Detect which cell encompasses the target text, then output its (x, y) center coordinate. 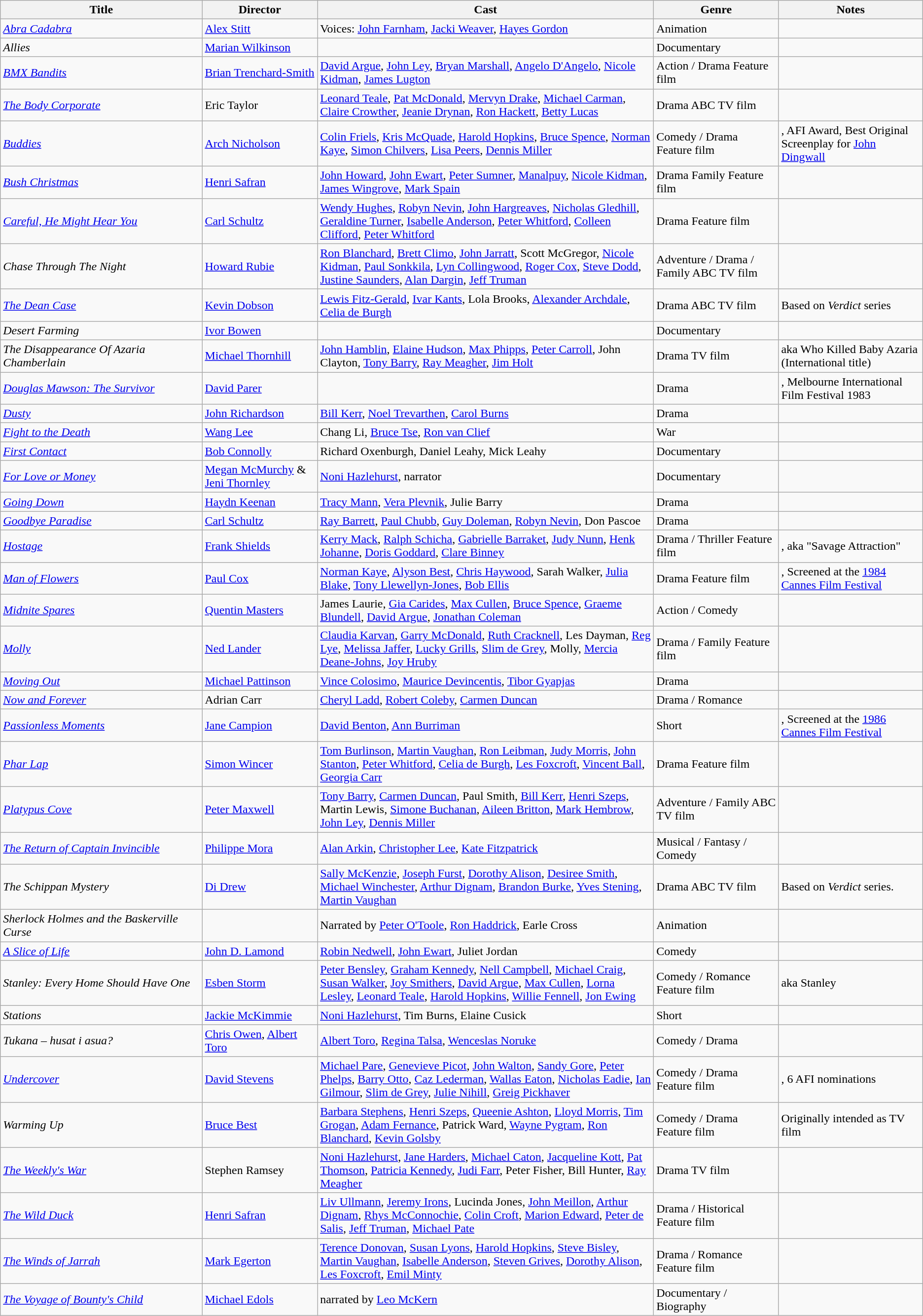
Genre (716, 10)
Mark Egerton (260, 1261)
Based on Verdict series. (851, 887)
Desert Farming (102, 330)
Title (102, 10)
Originally intended as TV film (851, 1125)
The Voyage of Bounty's Child (102, 1300)
Sherlock Holmes and the Baskerville Curse (102, 926)
, AFI Award, Best Original Screenplay for John Dingwall (851, 143)
Alan Arkin, Christopher Lee, Kate Fitzpatrick (486, 848)
Allies (102, 47)
Bob Connolly (260, 451)
Comedy (716, 951)
David Benton, Ann Burriman (486, 725)
Esben Storm (260, 983)
Action / Comedy (716, 610)
Goodbye Paradise (102, 521)
Leonard Teale, Pat McDonald, Mervyn Drake, Michael Carman, Claire Crowther, Jeanie Drynan, Ron Hackett, Betty Lucas (486, 105)
Douglas Mawson: The Survivor (102, 388)
Passionless Moments (102, 725)
Comedy / Romance Feature film (716, 983)
Documentary / Biography (716, 1300)
Noni Hazlehurst, Tim Burns, Elaine Cusick (486, 1015)
Philippe Mora (260, 848)
Noni Hazlehurst, narrator (486, 476)
Molly (102, 649)
Undercover (102, 1079)
Drama / Romance (716, 700)
The Dean Case (102, 305)
, Melbourne International Film Festival 1983 (851, 388)
Wang Lee (260, 432)
Based on Verdict series (851, 305)
John Howard, John Ewart, Peter Sumner, Manalpuy, Nicole Kidman, James Wingrove, Mark Spain (486, 182)
Now and Forever (102, 700)
The Winds of Jarrah (102, 1261)
Stanley: Every Home Should Have One (102, 983)
Chang Li, Bruce Tse, Ron van Clief (486, 432)
Claudia Karvan, Garry McDonald, Ruth Cracknell, Les Dayman, Reg Lye, Melissa Jaffer, Lucky Grills, Slim de Grey, Molly, Mercia Deane-Johns, Joy Hruby (486, 649)
Ray Barrett, Paul Chubb, Guy Doleman, Robyn Nevin, Don Pascoe (486, 521)
For Love or Money (102, 476)
Michael Pattinson (260, 681)
Cheryl Ladd, Robert Coleby, Carmen Duncan (486, 700)
Midnite Spares (102, 610)
Drama / Thriller Feature film (716, 546)
Sally McKenzie, Joseph Furst, Dorothy Alison, Desiree Smith, Michael Winchester, Arthur Dignam, Brandon Burke, Yves Stening, Martin Vaughan (486, 887)
First Contact (102, 451)
Barbara Stephens, Henri Szeps, Queenie Ashton, Lloyd Morris, Tim Grogan, Adam Fernance, Patrick Ward, Wayne Pygram, Ron Blanchard, Kevin Golsby (486, 1125)
Haydn Keenan (260, 502)
The Disappearance Of Azaria Chamberlain (102, 356)
Drama Family Feature film (716, 182)
John Hamblin, Elaine Hudson, Max Phipps, Peter Carroll, John Clayton, Tony Barry, Ray Meagher, Jim Holt (486, 356)
Warming Up (102, 1125)
Alex Stitt (260, 29)
David Stevens (260, 1079)
Drama / Family Feature film (716, 649)
John Richardson (260, 414)
The Weekly's War (102, 1170)
Michael Thornhill (260, 356)
Jackie McKimmie (260, 1015)
, Screened at the 1984 Cannes Film Festival (851, 578)
Megan McMurchy & Jeni Thornley (260, 476)
Tukana – husat i asua? (102, 1040)
Simon Wincer (260, 764)
The Return of Captain Invincible (102, 848)
Stephen Ramsey (260, 1170)
Jane Campion (260, 725)
Chase Through The Night (102, 266)
Comedy / Drama (716, 1040)
Adrian Carr (260, 700)
Cast (486, 10)
Ned Lander (260, 649)
Notes (851, 10)
Albert Toro, Regina Talsa, Wenceslas Noruke (486, 1040)
narrated by Leo McKern (486, 1300)
Norman Kaye, Alyson Best, Chris Haywood, Sarah Walker, Julia Blake, Tony Llewellyn-Jones, Bob Ellis (486, 578)
, 6 AFI nominations (851, 1079)
Phar Lap (102, 764)
Voices: John Farnham, Jacki Weaver, Hayes Gordon (486, 29)
John D. Lamond (260, 951)
, aka "Savage Attraction" (851, 546)
Platypus Cove (102, 809)
Frank Shields (260, 546)
The Body Corporate (102, 105)
Bush Christmas (102, 182)
Michael Edols (260, 1300)
Noni Hazlehurst, Jane Harders, Michael Caton, Jacqueline Kott, Pat Thomson, Patricia Kennedy, Judi Farr, Peter Fisher, Bill Hunter, Ray Meagher (486, 1170)
Careful, He Might Hear You (102, 221)
Marian Wilkinson (260, 47)
aka Who Killed Baby Azaria (International title) (851, 356)
Kevin Dobson (260, 305)
Tom Burlinson, Martin Vaughan, Ron Leibman, Judy Morris, John Stanton, Peter Whitford, Celia de Burgh, Les Foxcroft, Vincent Ball, Georgia Carr (486, 764)
Lewis Fitz-Gerald, Ivar Kants, Lola Brooks, Alexander Archdale, Celia de Burgh (486, 305)
Ivor Bowen (260, 330)
Hostage (102, 546)
A Slice of Life (102, 951)
Colin Friels, Kris McQuade, Harold Hopkins, Bruce Spence, Norman Kaye, Simon Chilvers, Lisa Peers, Dennis Miller (486, 143)
The Schippan Mystery (102, 887)
Tracy Mann, Vera Plevnik, Julie Barry (486, 502)
Paul Cox (260, 578)
Chris Owen, Albert Toro (260, 1040)
, Screened at the 1986 Cannes Film Festival (851, 725)
Musical / Fantasy / Comedy (716, 848)
Abra Cadabra (102, 29)
Adventure / Family ABC TV film (716, 809)
Eric Taylor (260, 105)
Director (260, 10)
Drama / Romance Feature film (716, 1261)
Action / Drama Feature film (716, 73)
Going Down (102, 502)
Dusty (102, 414)
Quentin Masters (260, 610)
War (716, 432)
aka Stanley (851, 983)
Howard Rubie (260, 266)
The Wild Duck (102, 1215)
Wendy Hughes, Robyn Nevin, John Hargreaves, Nicholas Gledhill, Geraldine Turner, Isabelle Anderson, Peter Whitford, Colleen Clifford, Peter Whitford (486, 221)
Buddies (102, 143)
Bill Kerr, Noel Trevarthen, Carol Burns (486, 414)
Richard Oxenburgh, Daniel Leahy, Mick Leahy (486, 451)
Vince Colosimo, Maurice Devincentis, Tibor Gyapjas (486, 681)
Adventure / Drama / Family ABC TV film (716, 266)
BMX Bandits (102, 73)
Moving Out (102, 681)
Narrated by Peter O'Toole, Ron Haddrick, Earle Cross (486, 926)
Di Drew (260, 887)
James Laurie, Gia Carides, Max Cullen, Bruce Spence, Graeme Blundell, David Argue, Jonathan Coleman (486, 610)
David Parer (260, 388)
Robin Nedwell, John Ewart, Juliet Jordan (486, 951)
Kerry Mack, Ralph Schicha, Gabrielle Barraket, Judy Nunn, Henk Johanne, Doris Goddard, Clare Binney (486, 546)
Bruce Best (260, 1125)
Stations (102, 1015)
Arch Nicholson (260, 143)
Brian Trenchard-Smith (260, 73)
Fight to the Death (102, 432)
David Argue, John Ley, Bryan Marshall, Angelo D'Angelo, Nicole Kidman, James Lugton (486, 73)
Peter Maxwell (260, 809)
Man of Flowers (102, 578)
Tony Barry, Carmen Duncan, Paul Smith, Bill Kerr, Henri Szeps, Martin Lewis, Simone Buchanan, Aileen Britton, Mark Hembrow, John Ley, Dennis Miller (486, 809)
Drama / Historical Feature film (716, 1215)
